Capture the cell that displays the provided text and extract its (X, Y) central coordinate. 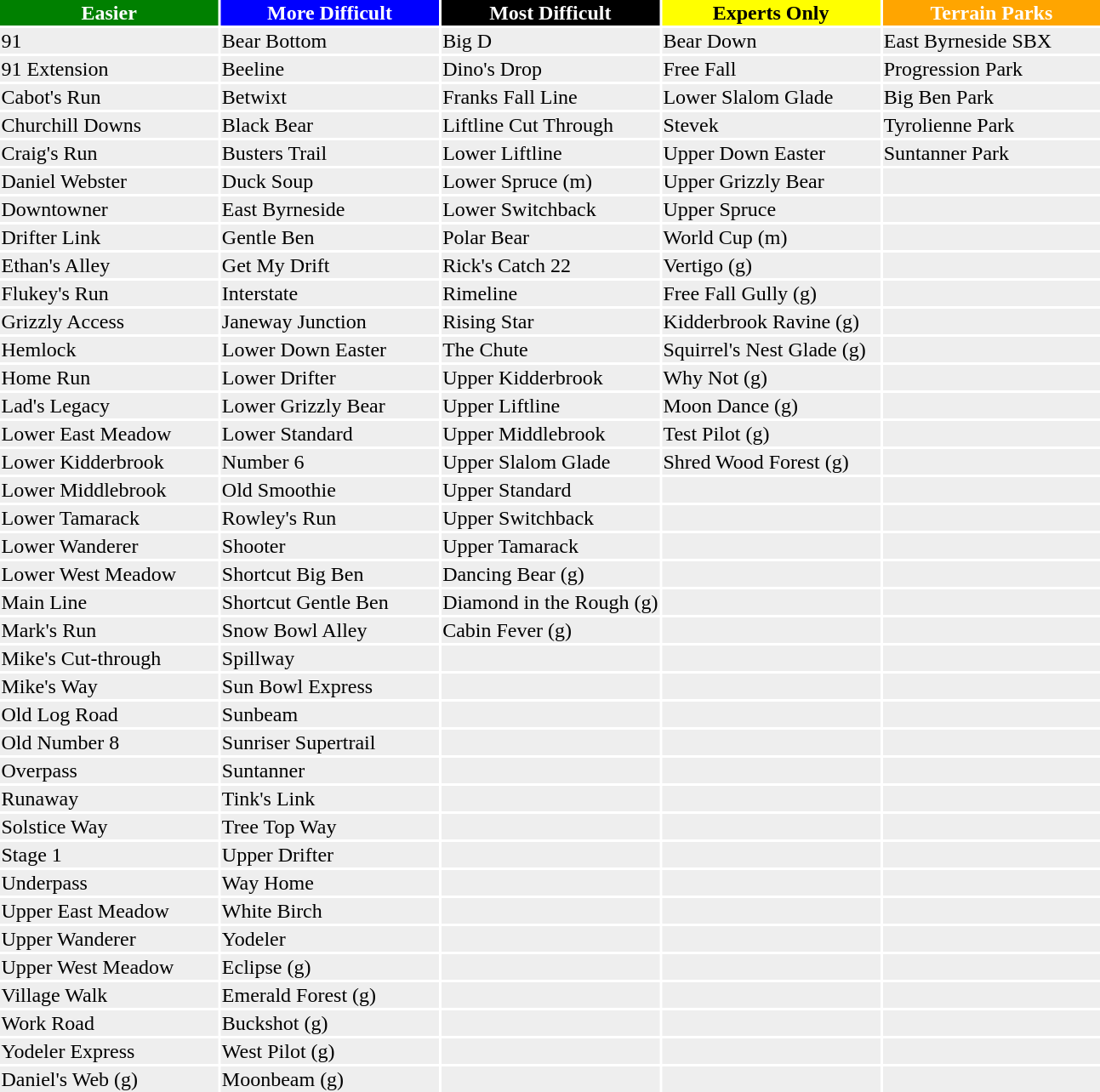
Daniel Webster (109, 181)
Work Road (109, 1023)
Upper Switchback (550, 518)
Home Run (109, 378)
Rick's Catch 22 (550, 265)
East Byrneside (329, 209)
Test Pilot (g) (771, 434)
Shooter (329, 546)
Bear Bottom (329, 41)
Upper West Meadow (109, 967)
Lower Wanderer (109, 546)
Lower Slalom Glade (771, 97)
Shortcut Gentle Ben (329, 602)
Ethan's Alley (109, 265)
Old Log Road (109, 714)
Upper Middlebrook (550, 434)
Dancing Bear (g) (550, 574)
Flukey's Run (109, 293)
Rising Star (550, 321)
Lower Drifter (329, 378)
Upper Slalom Glade (550, 462)
The Chute (550, 350)
Upper Tamarack (550, 546)
Lower Grizzly Bear (329, 406)
Interstate (329, 293)
Dino's Drop (550, 69)
Drifter Link (109, 237)
Suntanner (329, 771)
Black Bear (329, 125)
Lower Kidderbrook (109, 462)
Upper Drifter (329, 855)
Yodeler Express (109, 1051)
Grizzly Access (109, 321)
Runaway (109, 799)
Lower Liftline (550, 153)
Lad's Legacy (109, 406)
Craig's Run (109, 153)
Village Walk (109, 995)
Terrain Parks (991, 13)
Lower East Meadow (109, 434)
East Byrneside SBX (991, 41)
Solstice Way (109, 827)
Upper Kidderbrook (550, 378)
Emerald Forest (g) (329, 995)
Squirrel's Nest Glade (g) (771, 350)
Diamond in the Rough (g) (550, 602)
White Birch (329, 911)
Lower West Meadow (109, 574)
Sunbeam (329, 714)
Yodeler (329, 939)
Beeline (329, 69)
Upper Grizzly Bear (771, 181)
Sunriser Supertrail (329, 742)
Downtowner (109, 209)
Lower Down Easter (329, 350)
Spillway (329, 658)
Snow Bowl Alley (329, 630)
Get My Drift (329, 265)
Moonbeam (g) (329, 1079)
Eclipse (g) (329, 967)
Lower Middlebrook (109, 490)
91 (109, 41)
Shortcut Big Ben (329, 574)
Free Fall (771, 69)
Experts Only (771, 13)
Kidderbrook Ravine (g) (771, 321)
Most Difficult (550, 13)
Easier (109, 13)
Upper Wanderer (109, 939)
Big Ben Park (991, 97)
Rimeline (550, 293)
Shred Wood Forest (g) (771, 462)
Upper Liftline (550, 406)
Main Line (109, 602)
Duck Soup (329, 181)
Rowley's Run (329, 518)
Stage 1 (109, 855)
Churchill Downs (109, 125)
Upper East Meadow (109, 911)
Lower Tamarack (109, 518)
Upper Standard (550, 490)
Free Fall Gully (g) (771, 293)
Overpass (109, 771)
Moon Dance (g) (771, 406)
Janeway Junction (329, 321)
Tyrolienne Park (991, 125)
Daniel's Web (g) (109, 1079)
Big D (550, 41)
Cabot's Run (109, 97)
Mark's Run (109, 630)
Gentle Ben (329, 237)
Tree Top Way (329, 827)
Stevek (771, 125)
Underpass (109, 883)
Tink's Link (329, 799)
Mike's Way (109, 686)
Way Home (329, 883)
Betwixt (329, 97)
More Difficult (329, 13)
Suntanner Park (991, 153)
Liftline Cut Through (550, 125)
Old Smoothie (329, 490)
Cabin Fever (g) (550, 630)
West Pilot (g) (329, 1051)
Lower Switchback (550, 209)
Lower Spruce (m) (550, 181)
Polar Bear (550, 237)
World Cup (m) (771, 237)
Buckshot (g) (329, 1023)
Vertigo (g) (771, 265)
Number 6 (329, 462)
Sun Bowl Express (329, 686)
Upper Spruce (771, 209)
Old Number 8 (109, 742)
91 Extension (109, 69)
Franks Fall Line (550, 97)
Lower Standard (329, 434)
Bear Down (771, 41)
Busters Trail (329, 153)
Why Not (g) (771, 378)
Hemlock (109, 350)
Upper Down Easter (771, 153)
Progression Park (991, 69)
Mike's Cut-through (109, 658)
